Pinpoint the cell where the given text exists, returning its (X, Y) midpoint coordinate. 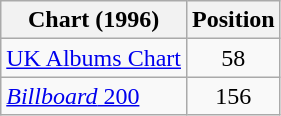
Chart (1996) (94, 20)
Position (233, 20)
58 (233, 58)
UK Albums Chart (94, 58)
Billboard 200 (94, 96)
156 (233, 96)
